Find where the given text appears and provide that cell's center as [X, Y] coordinate. 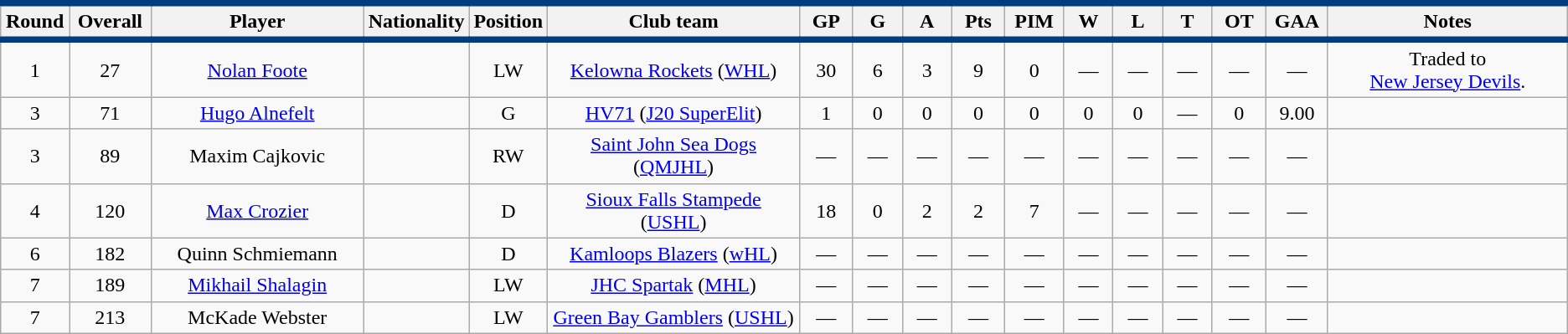
89 [110, 156]
4 [35, 211]
30 [826, 69]
189 [110, 285]
Sioux Falls Stampede (USHL) [673, 211]
182 [110, 254]
Pts [978, 22]
Green Bay Gamblers (USHL) [673, 317]
Kamloops Blazers (wHL) [673, 254]
Overall [110, 22]
Mikhail Shalagin [257, 285]
GAA [1297, 22]
Nolan Foote [257, 69]
W [1089, 22]
71 [110, 113]
Kelowna Rockets (WHL) [673, 69]
T [1188, 22]
L [1137, 22]
18 [826, 211]
OT [1239, 22]
RW [508, 156]
Hugo Alnefelt [257, 113]
JHC Spartak (MHL) [673, 285]
Maxim Cajkovic [257, 156]
Notes [1447, 22]
McKade Webster [257, 317]
A [926, 22]
Saint John Sea Dogs (QMJHL) [673, 156]
PIM [1034, 22]
Club team [673, 22]
Max Crozier [257, 211]
Traded to New Jersey Devils. [1447, 69]
Player [257, 22]
HV71 (J20 SuperElit) [673, 113]
27 [110, 69]
Round [35, 22]
Quinn Schmiemann [257, 254]
Position [508, 22]
9 [978, 69]
120 [110, 211]
213 [110, 317]
Nationality [416, 22]
GP [826, 22]
9.00 [1297, 113]
